Output the [X, Y] coordinate of the center of the cell containing the given text.  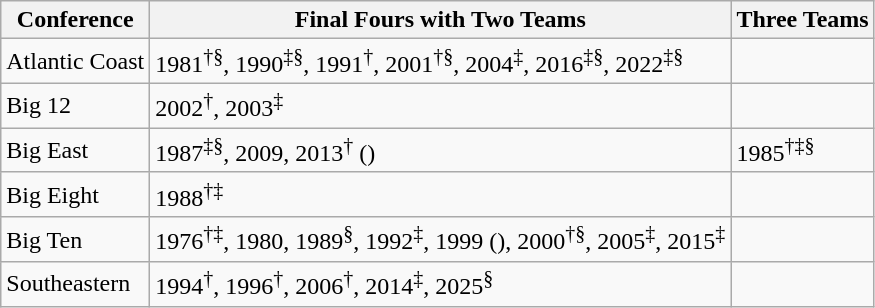
1987‡§, 2009, 2013† () [440, 150]
Big 12 [76, 106]
1994†, 1996†, 2006†, 2014‡, 2025§ [440, 284]
Final Fours with Two Teams [440, 20]
1988†‡ [440, 194]
Big Ten [76, 240]
Southeastern [76, 284]
1985†‡§ [802, 150]
1976†‡, 1980, 1989§, 1992‡, 1999 (), 2000†§, 2005‡, 2015‡ [440, 240]
2002†, 2003‡ [440, 106]
Big East [76, 150]
Conference [76, 20]
Big Eight [76, 194]
1981†§, 1990‡§, 1991†, 2001†§, 2004‡, 2016‡§, 2022‡§ [440, 62]
Three Teams [802, 20]
Atlantic Coast [76, 62]
